Search for the cell housing the specified text and yield its (x, y) center coordinate. 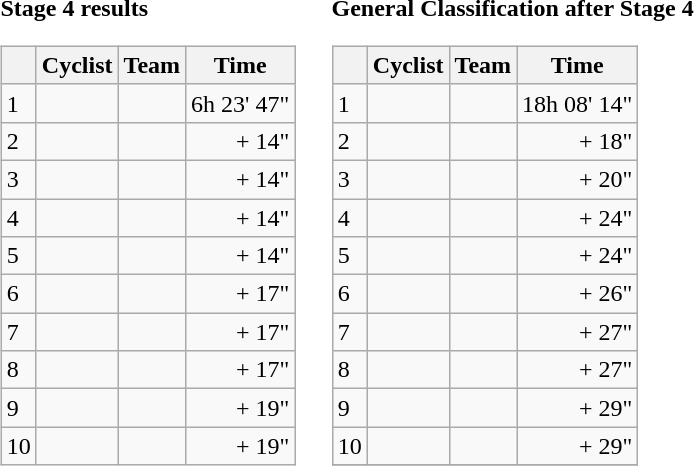
18h 08' 14" (578, 103)
+ 26" (578, 294)
6h 23' 47" (240, 103)
+ 20" (578, 179)
+ 18" (578, 141)
